Capture the cell that displays the provided text and extract its (x, y) central coordinate. 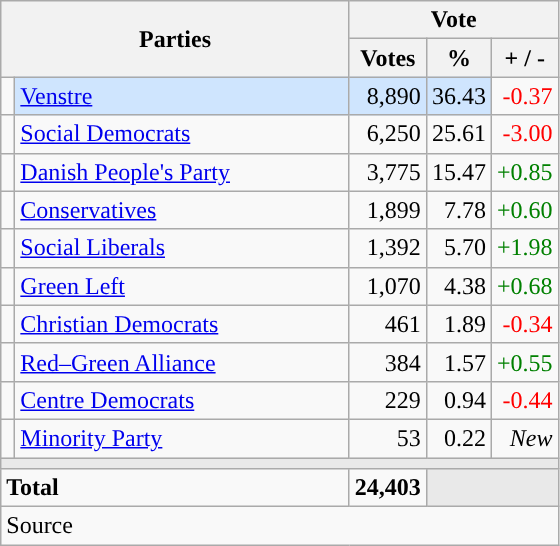
1.57 (458, 362)
Centre Democrats (182, 400)
384 (388, 362)
+0.55 (524, 362)
6,250 (388, 134)
3,775 (388, 172)
Danish People's Party (182, 172)
+ / - (524, 58)
Parties (176, 39)
36.43 (458, 96)
Vote (454, 20)
0.22 (458, 438)
Votes (388, 58)
Minority Party (182, 438)
0.94 (458, 400)
461 (388, 324)
Christian Democrats (182, 324)
-3.00 (524, 134)
-0.37 (524, 96)
Social Democrats (182, 134)
Green Left (182, 286)
8,890 (388, 96)
1,899 (388, 210)
-0.44 (524, 400)
Source (280, 526)
-0.34 (524, 324)
1.89 (458, 324)
Venstre (182, 96)
Social Liberals (182, 248)
4.38 (458, 286)
+1.98 (524, 248)
5.70 (458, 248)
New (524, 438)
+0.68 (524, 286)
1,392 (388, 248)
+0.85 (524, 172)
Total (176, 488)
+0.60 (524, 210)
53 (388, 438)
1,070 (388, 286)
229 (388, 400)
15.47 (458, 172)
7.78 (458, 210)
% (458, 58)
25.61 (458, 134)
Red–Green Alliance (182, 362)
24,403 (388, 488)
Conservatives (182, 210)
